Return (X, Y) of the center of cell containing provided text 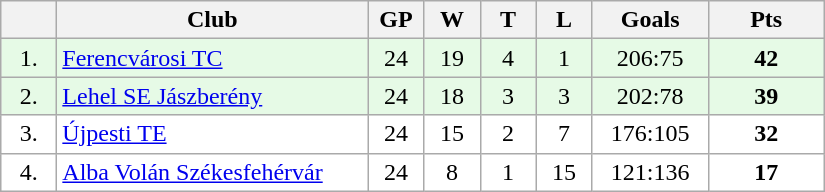
202:78 (650, 96)
121:136 (650, 172)
Pts (766, 20)
Alba Volán Székesfehérvár (212, 172)
7 (564, 134)
Újpesti TE (212, 134)
3. (29, 134)
1. (29, 58)
18 (452, 96)
T (508, 20)
206:75 (650, 58)
39 (766, 96)
L (564, 20)
Goals (650, 20)
8 (452, 172)
42 (766, 58)
GP (396, 20)
19 (452, 58)
176:105 (650, 134)
Lehel SE Jászberény (212, 96)
2 (508, 134)
32 (766, 134)
2. (29, 96)
4 (508, 58)
Club (212, 20)
W (452, 20)
4. (29, 172)
17 (766, 172)
Ferencvárosi TC (212, 58)
